Find where the given text appears and provide that cell's center as [X, Y] coordinate. 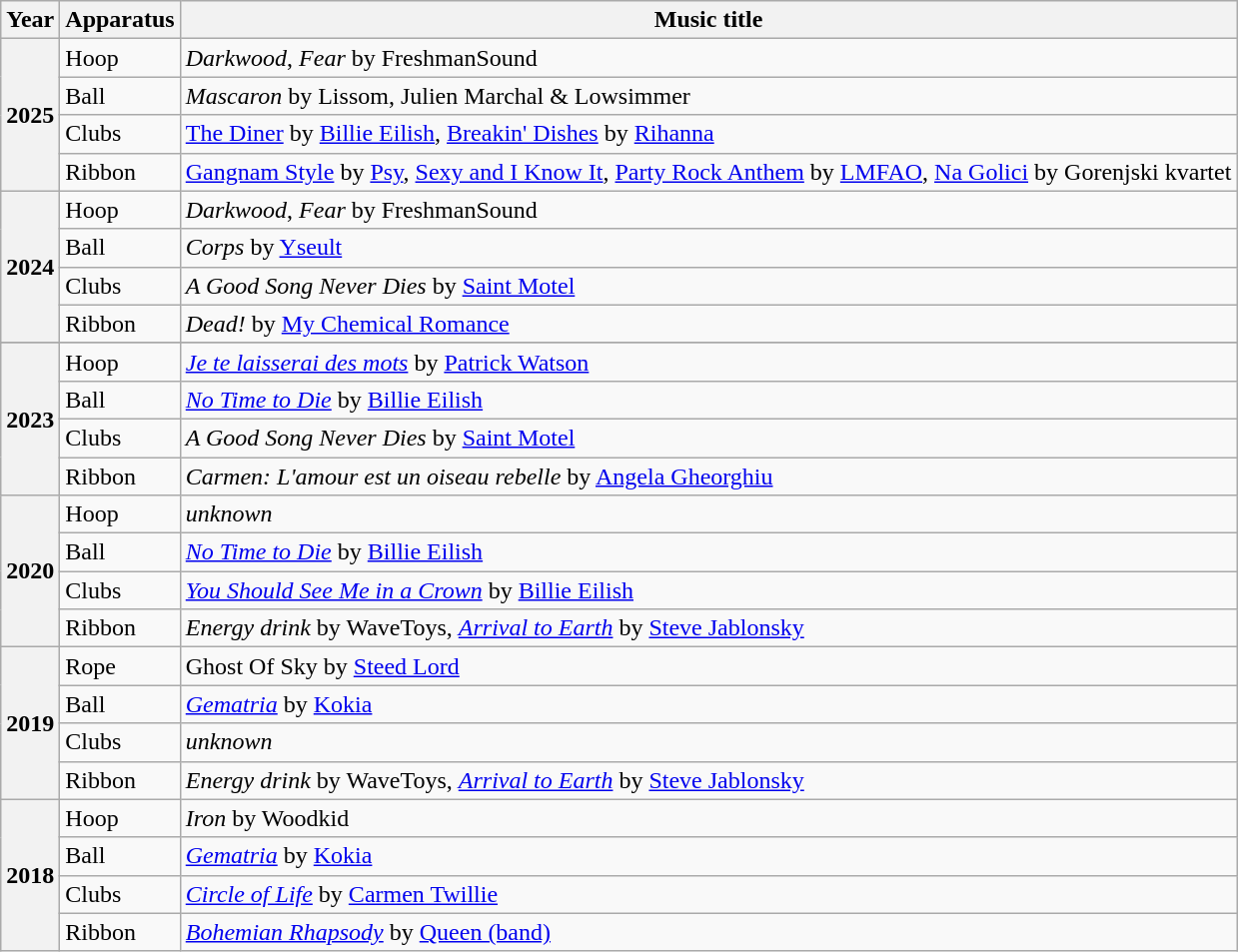
Iron by Woodkid [708, 818]
Ghost Of Sky by Steed Lord [708, 666]
2025 [30, 115]
Corps by Yseult [708, 248]
Gangnam Style by Psy, Sexy and I Know It, Party Rock Anthem by LMFAO, Na Golici by Gorenjski kvartet [708, 172]
Apparatus [120, 20]
2018 [30, 875]
Bohemian Rhapsody by Queen (band) [708, 932]
Year [30, 20]
You Should See Me in a Crown by Billie Eilish [708, 590]
Mascaron by Lissom, Julien Marchal & Lowsimmer [708, 96]
Music title [708, 20]
Je te laisserai des mots by Patrick Watson [708, 362]
Circle of Life by Carmen Twillie [708, 894]
Rope [120, 666]
The Diner by Billie Eilish, Breakin' Dishes by Rihanna [708, 134]
2023 [30, 419]
Carmen: L'amour est un oiseau rebelle by Angela Gheorghiu [708, 476]
2020 [30, 571]
2024 [30, 267]
Dead! by My Chemical Romance [708, 324]
2019 [30, 723]
